Output the [X, Y] coordinate of the center of the cell containing the given text.  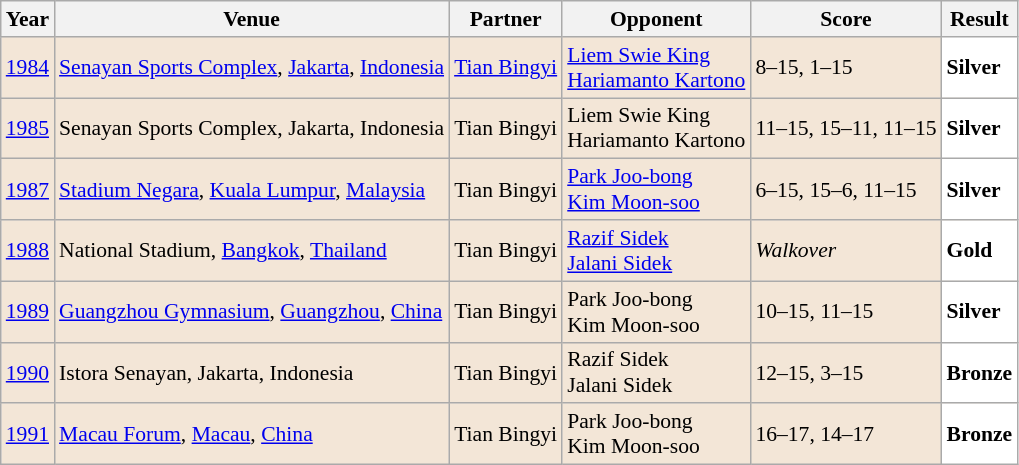
Istora Senayan, Jakarta, Indonesia [252, 372]
6–15, 15–6, 11–15 [846, 190]
8–15, 1–15 [846, 68]
Venue [252, 19]
Partner [506, 19]
Walkover [846, 250]
Year [28, 19]
National Stadium, Bangkok, Thailand [252, 250]
1985 [28, 128]
Macau Forum, Macau, China [252, 434]
1988 [28, 250]
Guangzhou Gymnasium, Guangzhou, China [252, 312]
16–17, 14–17 [846, 434]
12–15, 3–15 [846, 372]
Gold [980, 250]
1984 [28, 68]
Opponent [656, 19]
1990 [28, 372]
1987 [28, 190]
11–15, 15–11, 11–15 [846, 128]
1989 [28, 312]
Stadium Negara, Kuala Lumpur, Malaysia [252, 190]
Score [846, 19]
1991 [28, 434]
Result [980, 19]
10–15, 11–15 [846, 312]
